Capture the cell that displays the provided text and extract its [X, Y] central coordinate. 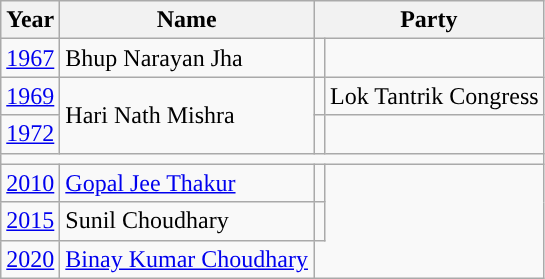
Hari Nath Mishra [187, 115]
2015 [30, 221]
2010 [30, 183]
Binay Kumar Choudhary [187, 259]
1967 [30, 58]
Gopal Jee Thakur [187, 183]
1969 [30, 96]
Lok Tantrik Congress [435, 96]
Year [30, 20]
Name [187, 20]
Party [430, 20]
Bhup Narayan Jha [187, 58]
2020 [30, 259]
Sunil Choudhary [187, 221]
1972 [30, 134]
